Identify which cell holds the provided text, then report its (X, Y) central coordinate. 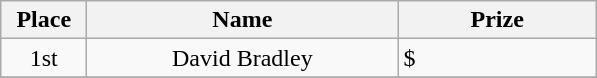
David Bradley (242, 58)
Prize (498, 20)
Place (44, 20)
Name (242, 20)
$ (498, 58)
1st (44, 58)
